Provide the (X, Y) coordinate of the cell's center where the given text is located.  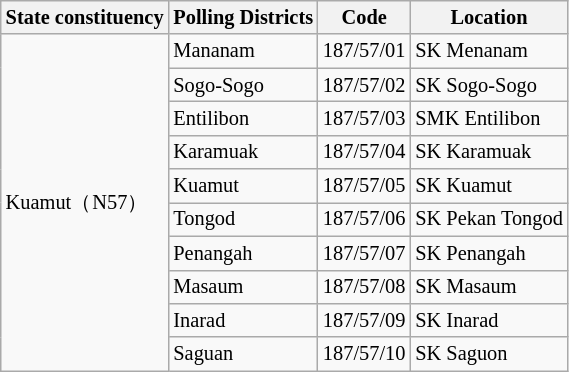
187/57/05 (364, 186)
187/57/10 (364, 354)
SK Inarad (488, 320)
Sogo-Sogo (243, 85)
Mananam (243, 51)
Polling Districts (243, 17)
Location (488, 17)
187/57/03 (364, 118)
Kuamut (243, 186)
SK Masaum (488, 287)
SK Karamuak (488, 152)
Penangah (243, 253)
187/57/04 (364, 152)
Saguan (243, 354)
187/57/07 (364, 253)
187/57/09 (364, 320)
187/57/01 (364, 51)
187/57/06 (364, 219)
187/57/08 (364, 287)
Masaum (243, 287)
Inarad (243, 320)
Tongod (243, 219)
State constituency (85, 17)
Code (364, 17)
SK Sogo-Sogo (488, 85)
SMK Entilibon (488, 118)
SK Kuamut (488, 186)
SK Pekan Tongod (488, 219)
Kuamut（N57） (85, 202)
Entilibon (243, 118)
SK Saguon (488, 354)
SK Penangah (488, 253)
Karamuak (243, 152)
187/57/02 (364, 85)
SK Menanam (488, 51)
